Pinpoint the cell where the given text exists, returning its (x, y) midpoint coordinate. 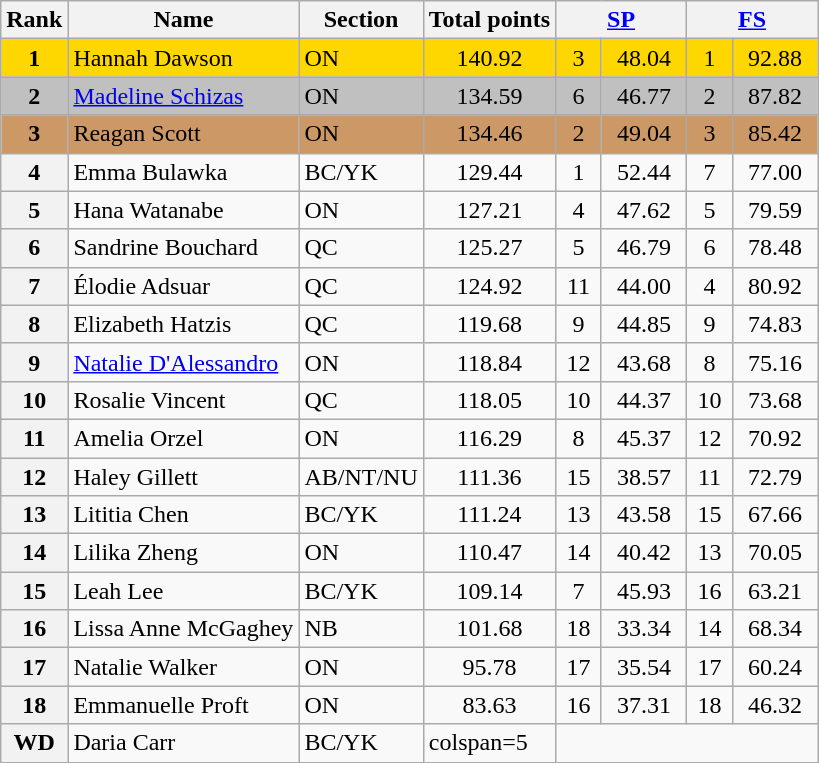
43.68 (644, 362)
110.47 (489, 553)
38.57 (644, 477)
124.92 (489, 286)
37.31 (644, 705)
92.88 (774, 58)
Natalie Walker (184, 667)
AB/NT/NU (361, 477)
116.29 (489, 438)
48.04 (644, 58)
63.21 (774, 591)
Emmanuelle Proft (184, 705)
79.59 (774, 210)
77.00 (774, 172)
43.58 (644, 515)
75.16 (774, 362)
52.44 (644, 172)
Amelia Orzel (184, 438)
83.63 (489, 705)
44.85 (644, 324)
46.32 (774, 705)
46.77 (644, 96)
46.79 (644, 248)
101.68 (489, 629)
118.84 (489, 362)
35.54 (644, 667)
111.24 (489, 515)
109.14 (489, 591)
80.92 (774, 286)
129.44 (489, 172)
Sandrine Bouchard (184, 248)
111.36 (489, 477)
44.37 (644, 400)
Lilika Zheng (184, 553)
73.68 (774, 400)
Natalie D'Alessandro (184, 362)
125.27 (489, 248)
colspan=5 (489, 743)
95.78 (489, 667)
87.82 (774, 96)
Daria Carr (184, 743)
Rosalie Vincent (184, 400)
Emma Bulawka (184, 172)
140.92 (489, 58)
Leah Lee (184, 591)
67.66 (774, 515)
Élodie Adsuar (184, 286)
118.05 (489, 400)
70.05 (774, 553)
Hannah Dawson (184, 58)
45.37 (644, 438)
47.62 (644, 210)
NB (361, 629)
FS (752, 20)
68.34 (774, 629)
Reagan Scott (184, 134)
85.42 (774, 134)
72.79 (774, 477)
Madeline Schizas (184, 96)
Haley Gillett (184, 477)
49.04 (644, 134)
78.48 (774, 248)
70.92 (774, 438)
44.00 (644, 286)
74.83 (774, 324)
60.24 (774, 667)
134.46 (489, 134)
45.93 (644, 591)
WD (34, 743)
Elizabeth Hatzis (184, 324)
Hana Watanabe (184, 210)
40.42 (644, 553)
Name (184, 20)
Lititia Chen (184, 515)
33.34 (644, 629)
119.68 (489, 324)
SP (622, 20)
Section (361, 20)
Lissa Anne McGaghey (184, 629)
127.21 (489, 210)
134.59 (489, 96)
Rank (34, 20)
Total points (489, 20)
